Extract the [x, y] coordinate from the center of the cell holding the provided text.  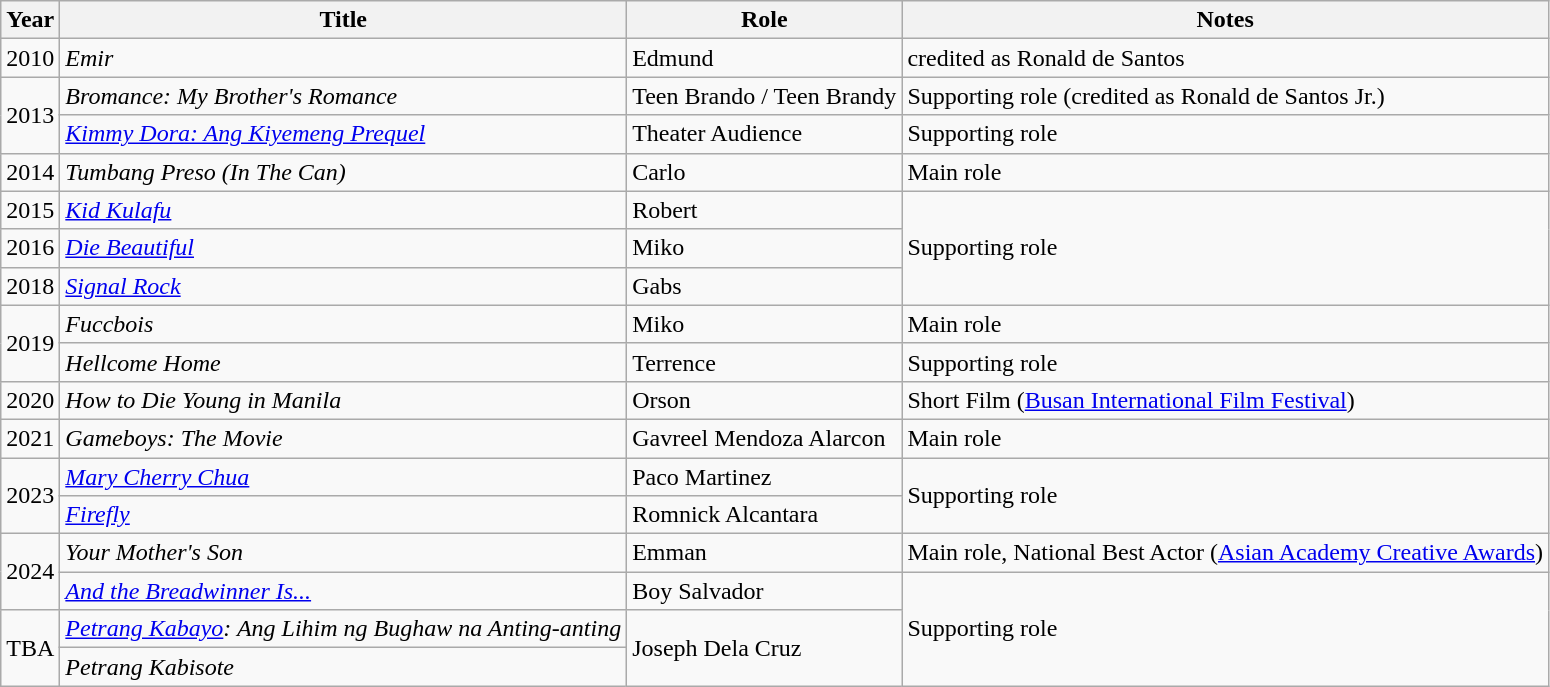
Robert [764, 210]
Joseph Dela Cruz [764, 648]
Emir [344, 58]
Hellcome Home [344, 362]
Bromance: My Brother's Romance [344, 96]
2018 [30, 286]
Main role, National Best Actor (Asian Academy Creative Awards) [1226, 553]
Gabs [764, 286]
Paco Martinez [764, 477]
2015 [30, 210]
2014 [30, 172]
Romnick Alcantara [764, 515]
2021 [30, 438]
2019 [30, 343]
Short Film (Busan International Film Festival) [1226, 400]
How to Die Young in Manila [344, 400]
Firefly [344, 515]
Supporting role (credited as Ronald de Santos Jr.) [1226, 96]
Emman [764, 553]
Edmund [764, 58]
Tumbang Preso (In The Can) [344, 172]
TBA [30, 648]
Your Mother's Son [344, 553]
2016 [30, 248]
Theater Audience [764, 134]
Terrence [764, 362]
Fuccbois [344, 324]
Petrang Kabisote [344, 667]
Title [344, 20]
2024 [30, 572]
Orson [764, 400]
Role [764, 20]
2010 [30, 58]
credited as Ronald de Santos [1226, 58]
And the Breadwinner Is... [344, 591]
2013 [30, 115]
Signal Rock [344, 286]
Teen Brando / Teen Brandy [764, 96]
Boy Salvador [764, 591]
Notes [1226, 20]
2023 [30, 496]
Kid Kulafu [344, 210]
Petrang Kabayo: Ang Lihim ng Bughaw na Anting-anting [344, 629]
Mary Cherry Chua [344, 477]
Kimmy Dora: Ang Kiyemeng Prequel [344, 134]
Year [30, 20]
2020 [30, 400]
Gameboys: The Movie [344, 438]
Carlo [764, 172]
Die Beautiful [344, 248]
Gavreel Mendoza Alarcon [764, 438]
